Locate the cell with the specified text and output its [x, y] center coordinate. 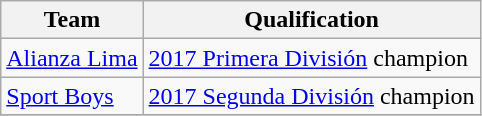
Team [72, 20]
2017 Segunda División champion [312, 96]
2017 Primera División champion [312, 58]
Sport Boys [72, 96]
Qualification [312, 20]
Alianza Lima [72, 58]
